Determine the (x, y) coordinate at the center of the cell enclosing the given text.  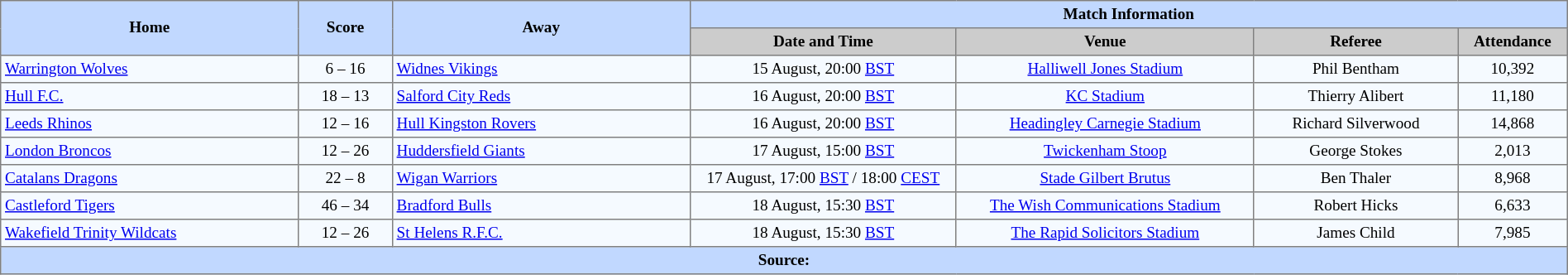
The Wish Communications Stadium (1105, 205)
12 – 16 (346, 124)
6,633 (1513, 205)
22 – 8 (346, 179)
London Broncos (150, 151)
10,392 (1513, 70)
The Rapid Solicitors Stadium (1105, 234)
Leeds Rhinos (150, 124)
Wigan Warriors (541, 179)
Venue (1105, 41)
Headingley Carnegie Stadium (1105, 124)
George Stokes (1355, 151)
18 – 13 (346, 96)
Stade Gilbert Brutus (1105, 179)
James Child (1355, 234)
Phil Bentham (1355, 70)
St Helens R.F.C. (541, 234)
Robert Hicks (1355, 205)
Source: (784, 260)
15 August, 20:00 BST (823, 70)
46 – 34 (346, 205)
Date and Time (823, 41)
8,968 (1513, 179)
Home (150, 28)
11,180 (1513, 96)
17 August, 17:00 BST / 18:00 CEST (823, 179)
Hull Kingston Rovers (541, 124)
Wakefield Trinity Wildcats (150, 234)
7,985 (1513, 234)
KC Stadium (1105, 96)
2,013 (1513, 151)
Referee (1355, 41)
Twickenham Stoop (1105, 151)
Score (346, 28)
17 August, 15:00 BST (823, 151)
Warrington Wolves (150, 70)
Bradford Bulls (541, 205)
Ben Thaler (1355, 179)
Attendance (1513, 41)
Hull F.C. (150, 96)
14,868 (1513, 124)
Halliwell Jones Stadium (1105, 70)
Widnes Vikings (541, 70)
Salford City Reds (541, 96)
Richard Silverwood (1355, 124)
Thierry Alibert (1355, 96)
Catalans Dragons (150, 179)
6 – 16 (346, 70)
Away (541, 28)
Castleford Tigers (150, 205)
Match Information (1128, 15)
Huddersfield Giants (541, 151)
